Output the (X, Y) coordinate of the center of the cell containing the given text.  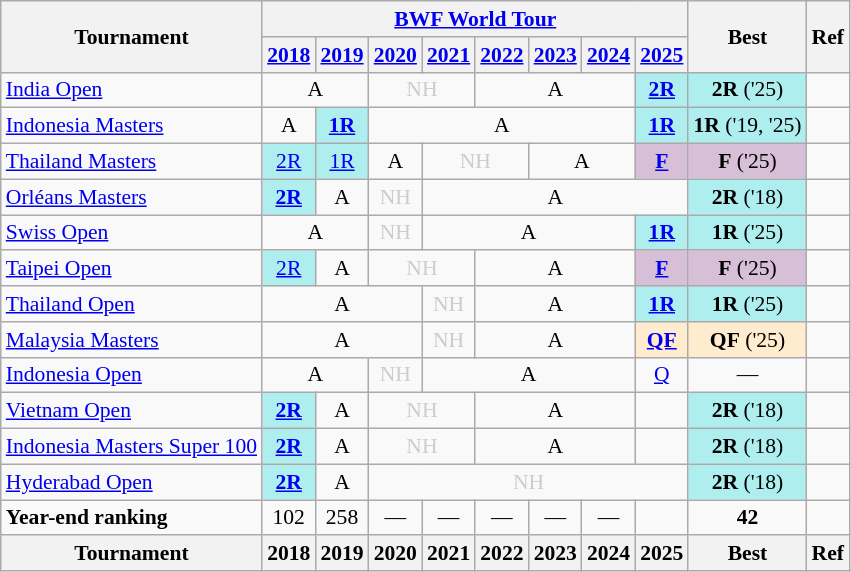
Orléans Masters (132, 197)
Year-end ranking (132, 518)
258 (342, 518)
Thailand Open (132, 304)
Indonesia Masters (132, 126)
QF (662, 340)
Malaysia Masters (132, 340)
Thailand Masters (132, 162)
42 (747, 518)
Q (662, 375)
Hyderabad Open (132, 482)
Vietnam Open (132, 411)
Swiss Open (132, 233)
Indonesia Open (132, 375)
2R ('25) (747, 90)
QF ('25) (747, 340)
102 (288, 518)
1R ('19, '25) (747, 126)
Taipei Open (132, 269)
Indonesia Masters Super 100 (132, 447)
India Open (132, 90)
BWF World Tour (475, 19)
